Search for the cell housing the specified text and yield its [X, Y] center coordinate. 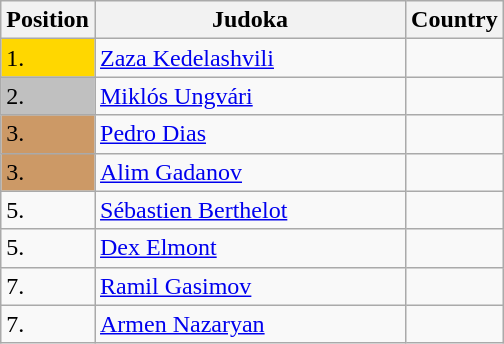
Dex Elmont [250, 248]
Ramil Gasimov [250, 286]
Pedro Dias [250, 134]
Judoka [250, 20]
Sébastien Berthelot [250, 210]
Country [455, 20]
Zaza Kedelashvili [250, 58]
Position [48, 20]
Miklós Ungvári [250, 96]
Alim Gadanov [250, 172]
Armen Nazaryan [250, 324]
2. [48, 96]
1. [48, 58]
